Capture the cell that displays the provided text and extract its (X, Y) central coordinate. 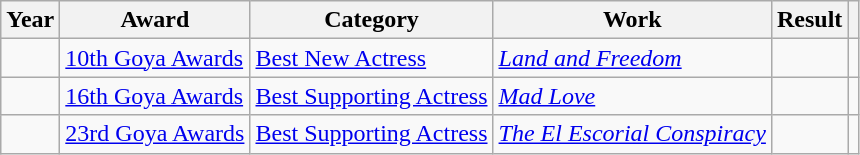
Category (372, 20)
23rd Goya Awards (155, 134)
Award (155, 20)
Work (632, 20)
Mad Love (632, 96)
Result (809, 20)
The El Escorial Conspiracy (632, 134)
16th Goya Awards (155, 96)
Land and Freedom (632, 58)
Year (30, 20)
Best New Actress (372, 58)
10th Goya Awards (155, 58)
